Search for the cell housing the specified text and yield its (x, y) center coordinate. 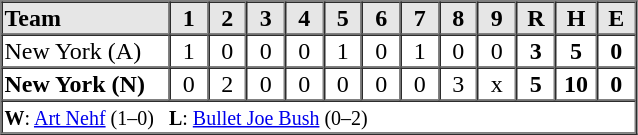
New York (N) (86, 84)
10 (576, 84)
E (616, 18)
7 (420, 18)
6 (382, 18)
x (498, 84)
R (536, 18)
8 (458, 18)
New York (A) (86, 50)
4 (304, 18)
Team (86, 18)
W: Art Nehf (1–0) L: Bullet Joe Bush (0–2) (319, 116)
H (576, 18)
9 (498, 18)
